Pinpoint the cell where the given text exists, returning its [x, y] midpoint coordinate. 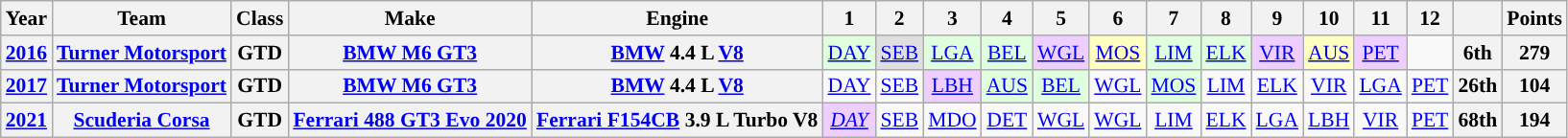
Ferrari F154CB 3.9 L Turbo V8 [677, 121]
26th [1478, 86]
68th [1478, 121]
7 [1175, 18]
MDO [952, 121]
Scuderia Corsa [142, 121]
2 [899, 18]
11 [1380, 18]
4 [1008, 18]
2016 [27, 53]
Points [1534, 18]
2021 [27, 121]
DET [1008, 121]
5 [1061, 18]
9 [1277, 18]
Make [410, 18]
1 [848, 18]
104 [1534, 86]
2017 [27, 86]
Team [142, 18]
Ferrari 488 GT3 Evo 2020 [410, 121]
Year [27, 18]
6th [1478, 53]
3 [952, 18]
Engine [677, 18]
8 [1225, 18]
194 [1534, 121]
Class [259, 18]
279 [1534, 53]
10 [1328, 18]
12 [1430, 18]
6 [1117, 18]
